Pinpoint the cell where the given text exists, returning its [X, Y] midpoint coordinate. 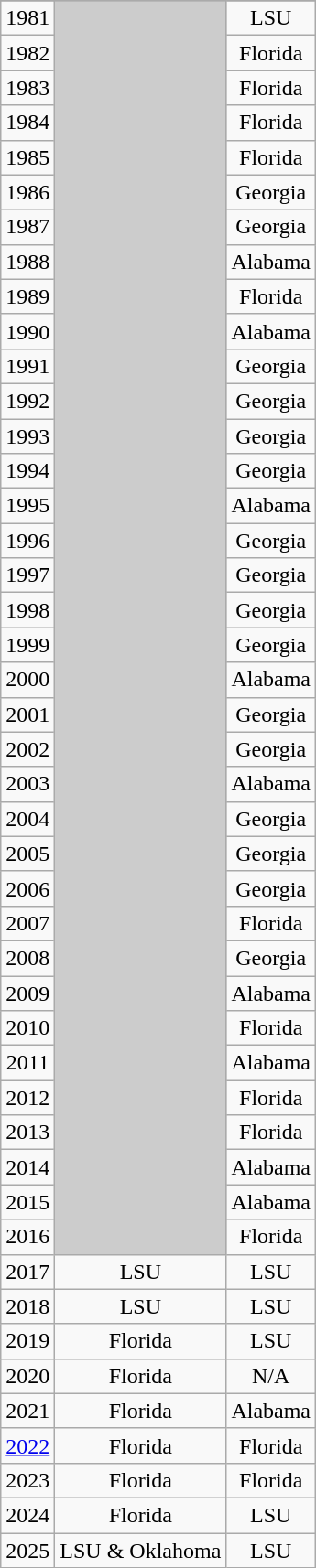
2012 [27, 1098]
2009 [27, 993]
2005 [27, 854]
2004 [27, 819]
1994 [27, 471]
1993 [27, 436]
1991 [27, 366]
1989 [27, 296]
N/A [271, 1376]
2025 [27, 1551]
1982 [27, 53]
1981 [27, 18]
2017 [27, 1272]
2013 [27, 1133]
2021 [27, 1411]
2014 [27, 1167]
2019 [27, 1341]
2011 [27, 1063]
2024 [27, 1515]
1984 [27, 123]
2020 [27, 1376]
2022 [27, 1445]
2010 [27, 1028]
1997 [27, 575]
2006 [27, 888]
1992 [27, 401]
2001 [27, 714]
1999 [27, 645]
1998 [27, 610]
1988 [27, 262]
1995 [27, 506]
1990 [27, 331]
2000 [27, 680]
2018 [27, 1306]
LSU & Oklahoma [141, 1551]
2002 [27, 749]
1986 [27, 192]
1987 [27, 227]
1996 [27, 541]
2023 [27, 1480]
2003 [27, 784]
1985 [27, 157]
2015 [27, 1202]
2008 [27, 958]
2016 [27, 1237]
2007 [27, 923]
1983 [27, 88]
